Capture the cell that displays the provided text and extract its (x, y) central coordinate. 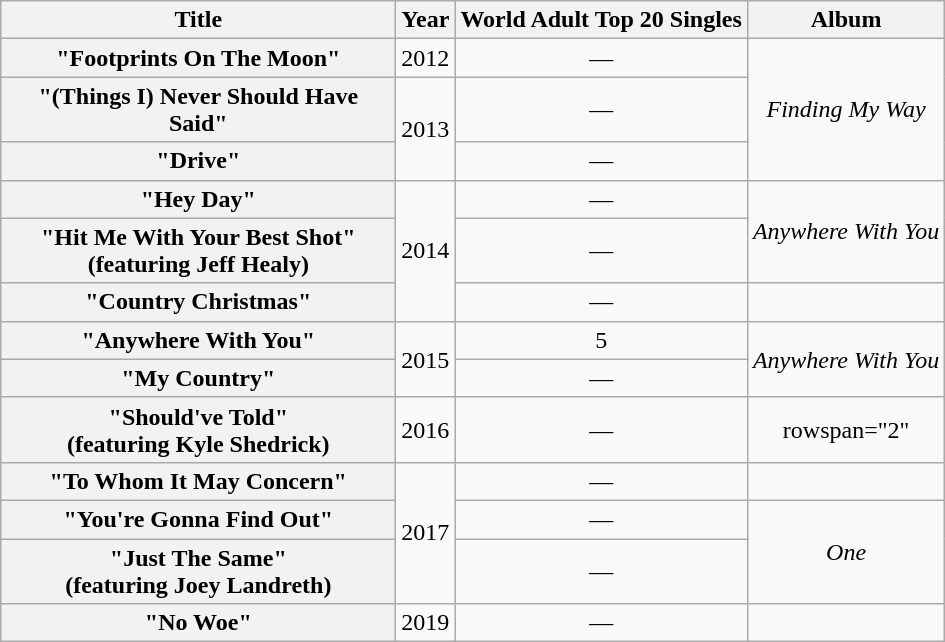
Year (426, 20)
"Hit Me With Your Best Shot"(featuring Jeff Healy) (198, 250)
"My Country" (198, 378)
"Should've Told"(featuring Kyle Shedrick) (198, 430)
"(Things I) Never Should Have Said" (198, 110)
"No Woe" (198, 623)
"Hey Day" (198, 199)
World Adult Top 20 Singles (602, 20)
2016 (426, 430)
2015 (426, 359)
"Drive" (198, 161)
Title (198, 20)
"Anywhere With You" (198, 340)
"Footprints On The Moon" (198, 58)
Album (846, 20)
2014 (426, 250)
2013 (426, 128)
"Country Christmas" (198, 302)
2012 (426, 58)
2017 (426, 532)
5 (602, 340)
rowspan="2" (846, 430)
"Just The Same"(featuring Joey Landreth) (198, 570)
"You're Gonna Find Out" (198, 519)
One (846, 552)
Finding My Way (846, 110)
"To Whom It May Concern" (198, 481)
2019 (426, 623)
